Provide the (X, Y) coordinate of the cell's center where the given text is located.  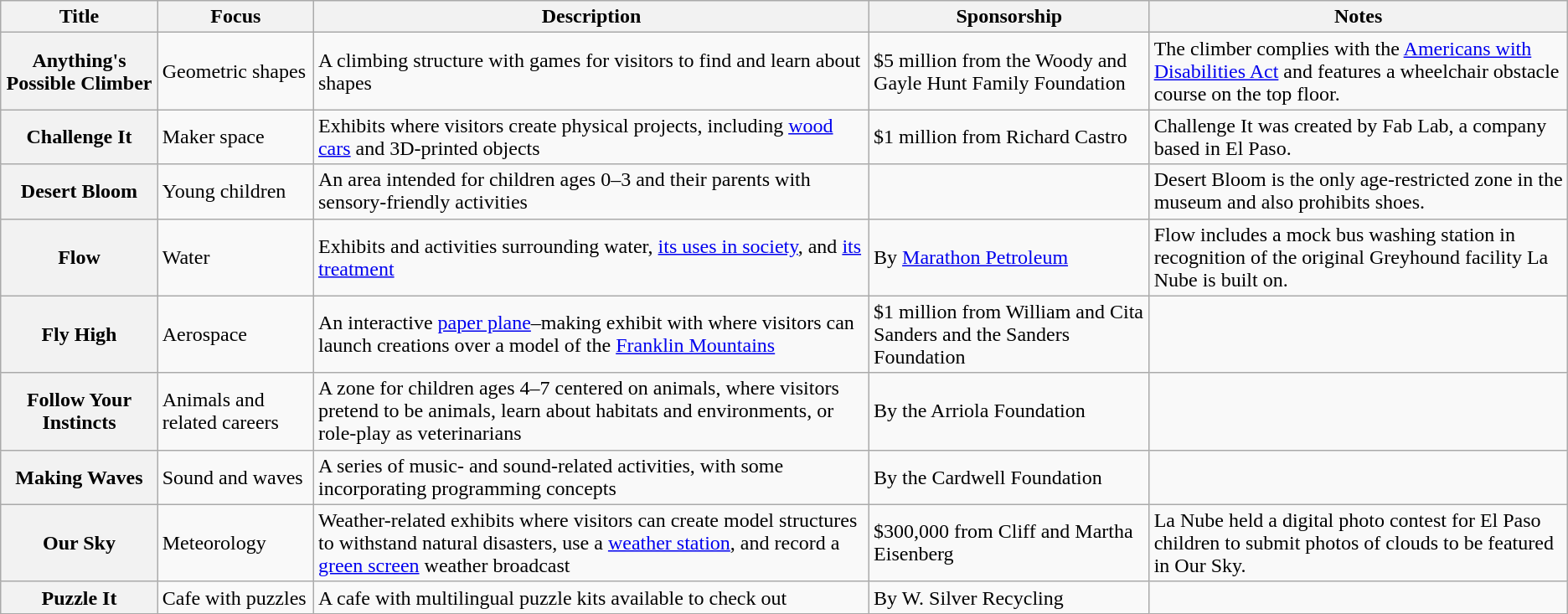
An area intended for children ages 0–3 and their parents with sensory-friendly activities (591, 191)
Description (591, 17)
Animals and related careers (235, 411)
$1 million from William and Cita Sanders and the Sanders Foundation (1010, 334)
Cafe with puzzles (235, 597)
Sound and waves (235, 477)
Notes (1359, 17)
Puzzle It (79, 597)
La Nube held a digital photo contest for El Paso children to submit photos of clouds to be featured in Our Sky. (1359, 543)
A cafe with multilingual puzzle kits available to check out (591, 597)
Anything's Possible Climber (79, 71)
Geometric shapes (235, 71)
Fly High (79, 334)
$5 million from the Woody and Gayle Hunt Family Foundation (1010, 71)
Exhibits and activities surrounding water, its uses in society, and its treatment (591, 257)
Desert Bloom is the only age-restricted zone in the museum and also prohibits shoes. (1359, 191)
Water (235, 257)
Exhibits where visitors create physical projects, including wood cars and 3D-printed objects (591, 137)
By Marathon Petroleum (1010, 257)
Sponsorship (1010, 17)
$300,000 from Cliff and Martha Eisenberg (1010, 543)
Flow (79, 257)
Young children (235, 191)
Aerospace (235, 334)
Maker space (235, 137)
Making Waves (79, 477)
$1 million from Richard Castro (1010, 137)
By W. Silver Recycling (1010, 597)
Title (79, 17)
The climber complies with the Americans with Disabilities Act and features a wheelchair obstacle course on the top floor. (1359, 71)
Focus (235, 17)
Challenge It (79, 137)
A climbing structure with games for visitors to find and learn about shapes (591, 71)
Our Sky (79, 543)
A series of music- and sound-related activities, with some incorporating programming concepts (591, 477)
Challenge It was created by Fab Lab, a company based in El Paso. (1359, 137)
By the Cardwell Foundation (1010, 477)
Flow includes a mock bus washing station in recognition of the original Greyhound facility La Nube is built on. (1359, 257)
Follow Your Instincts (79, 411)
Desert Bloom (79, 191)
By the Arriola Foundation (1010, 411)
An interactive paper plane–making exhibit with where visitors can launch creations over a model of the Franklin Mountains (591, 334)
Meteorology (235, 543)
